Return [x, y] of the center of cell containing provided text 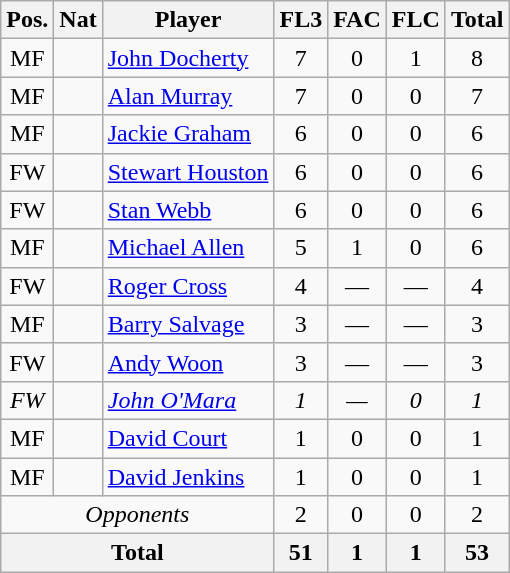
Jackie Graham [188, 134]
Michael Allen [188, 248]
Opponents [138, 515]
FAC [358, 20]
Player [188, 20]
Stan Webb [188, 210]
8 [477, 58]
Roger Cross [188, 286]
David Jenkins [188, 477]
Andy Woon [188, 362]
Pos. [28, 20]
Stewart Houston [188, 172]
David Court [188, 438]
Barry Salvage [188, 324]
53 [477, 553]
5 [301, 248]
John Docherty [188, 58]
51 [301, 553]
John O'Mara [188, 400]
FL3 [301, 20]
Alan Murray [188, 96]
FLC [416, 20]
Nat [78, 20]
